Locate the cell with the specified text and output its (X, Y) center coordinate. 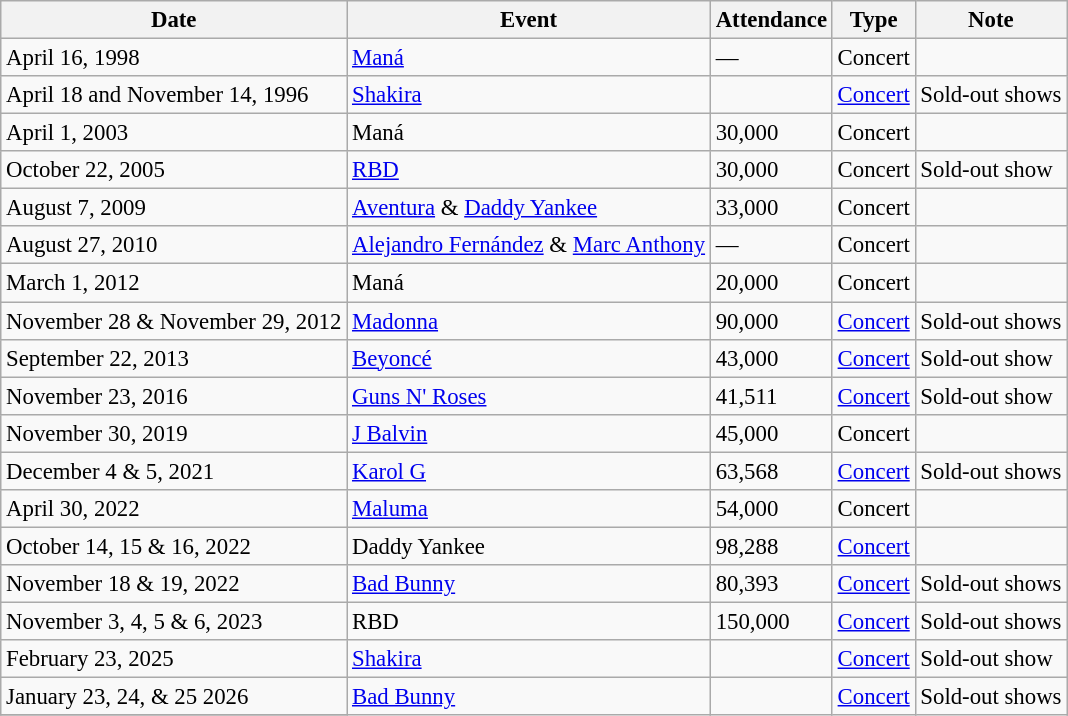
Note (991, 20)
Date (174, 20)
Madonna (529, 321)
Maluma (529, 509)
August 7, 2009 (174, 208)
33,000 (771, 208)
Beyoncé (529, 358)
December 4 & 5, 2021 (174, 471)
43,000 (771, 358)
150,000 (771, 621)
October 22, 2005 (174, 170)
98,288 (771, 546)
J Balvin (529, 433)
Daddy Yankee (529, 546)
February 23, 2025 (174, 659)
September 22, 2013 (174, 358)
March 1, 2012 (174, 283)
April 16, 1998 (174, 58)
Type (874, 20)
90,000 (771, 321)
Aventura & Daddy Yankee (529, 208)
45,000 (771, 433)
November 3, 4, 5 & 6, 2023 (174, 621)
80,393 (771, 584)
Attendance (771, 20)
April 30, 2022 (174, 509)
January 23, 24, & 25 2026 (174, 697)
Karol G (529, 471)
54,000 (771, 509)
Guns N' Roses (529, 396)
November 23, 2016 (174, 396)
41,511 (771, 396)
Alejandro Fernández & Marc Anthony (529, 245)
Event (529, 20)
November 18 & 19, 2022 (174, 584)
20,000 (771, 283)
November 30, 2019 (174, 433)
November 28 & November 29, 2012 (174, 321)
April 1, 2003 (174, 133)
October 14, 15 & 16, 2022 (174, 546)
August 27, 2010 (174, 245)
April 18 and November 14, 1996 (174, 95)
63,568 (771, 471)
